Output the [X, Y] coordinate of the center of the cell containing the given text.  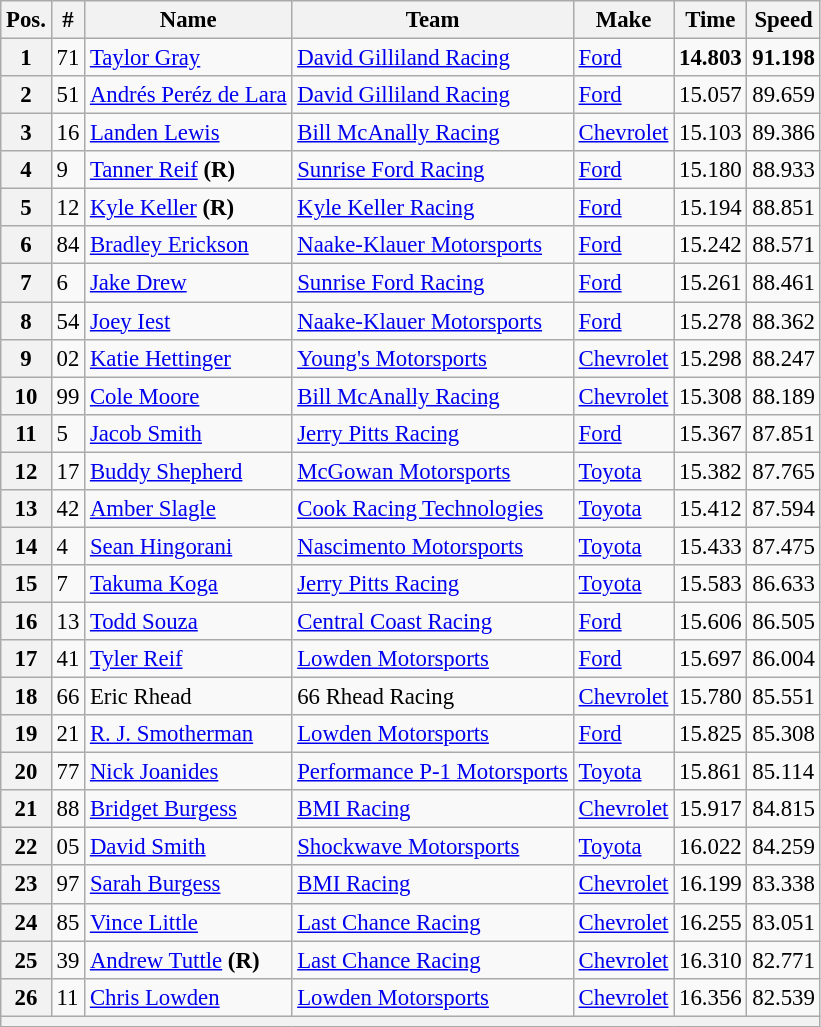
Buddy Shepherd [188, 471]
Landen Lewis [188, 133]
82.771 [784, 960]
Bridget Burgess [188, 809]
86.633 [784, 584]
15.180 [710, 170]
2 [26, 95]
26 [26, 997]
David Smith [188, 847]
85 [68, 922]
Performance P-1 Motorsports [432, 772]
Tyler Reif [188, 659]
18 [26, 697]
Kyle Keller Racing [432, 208]
87.765 [784, 471]
87.594 [784, 509]
24 [26, 922]
Andrew Tuttle (R) [188, 960]
Kyle Keller (R) [188, 208]
# [68, 20]
Vince Little [188, 922]
82.539 [784, 997]
Takuma Koga [188, 584]
Speed [784, 20]
15.433 [710, 546]
87.475 [784, 546]
88.571 [784, 245]
15.278 [710, 321]
15.308 [710, 396]
R. J. Smotherman [188, 734]
14 [26, 546]
15.194 [710, 208]
3 [26, 133]
83.338 [784, 885]
15.261 [710, 283]
54 [68, 321]
84.259 [784, 847]
McGowan Motorsports [432, 471]
Pos. [26, 20]
71 [68, 58]
15.242 [710, 245]
Make [623, 20]
Joey Iest [188, 321]
02 [68, 358]
22 [26, 847]
15.861 [710, 772]
Todd Souza [188, 621]
97 [68, 885]
88.933 [784, 170]
19 [26, 734]
Name [188, 20]
Katie Hettinger [188, 358]
16.022 [710, 847]
16.199 [710, 885]
Taylor Gray [188, 58]
23 [26, 885]
86.505 [784, 621]
Young's Motorsports [432, 358]
85.308 [784, 734]
88.851 [784, 208]
88.247 [784, 358]
15.103 [710, 133]
15.697 [710, 659]
88 [68, 809]
Cook Racing Technologies [432, 509]
15.917 [710, 809]
87.851 [784, 433]
10 [26, 396]
Eric Rhead [188, 697]
84 [68, 245]
Time [710, 20]
15.382 [710, 471]
15.298 [710, 358]
15.606 [710, 621]
Amber Slagle [188, 509]
Central Coast Racing [432, 621]
15 [26, 584]
16.255 [710, 922]
Nick Joanides [188, 772]
88.189 [784, 396]
85.551 [784, 697]
Bradley Erickson [188, 245]
15.367 [710, 433]
25 [26, 960]
66 [68, 697]
15.412 [710, 509]
15.057 [710, 95]
Cole Moore [188, 396]
Tanner Reif (R) [188, 170]
15.583 [710, 584]
15.780 [710, 697]
Nascimento Motorsports [432, 546]
16.356 [710, 997]
85.114 [784, 772]
16.310 [710, 960]
51 [68, 95]
Chris Lowden [188, 997]
Jacob Smith [188, 433]
86.004 [784, 659]
89.386 [784, 133]
88.461 [784, 283]
99 [68, 396]
66 Rhead Racing [432, 697]
Shockwave Motorsports [432, 847]
83.051 [784, 922]
41 [68, 659]
Sean Hingorani [188, 546]
84.815 [784, 809]
Team [432, 20]
1 [26, 58]
88.362 [784, 321]
39 [68, 960]
Andrés Peréz de Lara [188, 95]
14.803 [710, 58]
8 [26, 321]
Sarah Burgess [188, 885]
77 [68, 772]
15.825 [710, 734]
20 [26, 772]
42 [68, 509]
Jake Drew [188, 283]
05 [68, 847]
89.659 [784, 95]
91.198 [784, 58]
